Scan for the cell matching the given text and deliver its (x, y) coordinate at center. 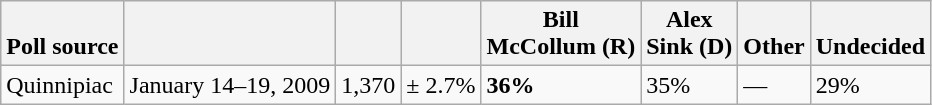
Other (774, 34)
Poll source (62, 34)
BillMcCollum (R) (561, 34)
29% (870, 85)
Undecided (870, 34)
Quinnipiac (62, 85)
35% (690, 85)
AlexSink (D) (690, 34)
± 2.7% (441, 85)
January 14–19, 2009 (230, 85)
— (774, 85)
36% (561, 85)
1,370 (368, 85)
